Output the [x, y] coordinate of the center of the cell containing the given text.  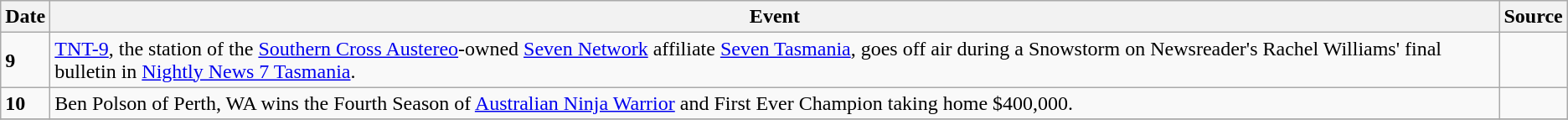
Source [1533, 17]
Date [25, 17]
Ben Polson of Perth, WA wins the Fourth Season of Australian Ninja Warrior and First Ever Champion taking home $400,000. [775, 103]
Event [775, 17]
9 [25, 60]
10 [25, 103]
